Identify which cell holds the provided text, then report its [x, y] central coordinate. 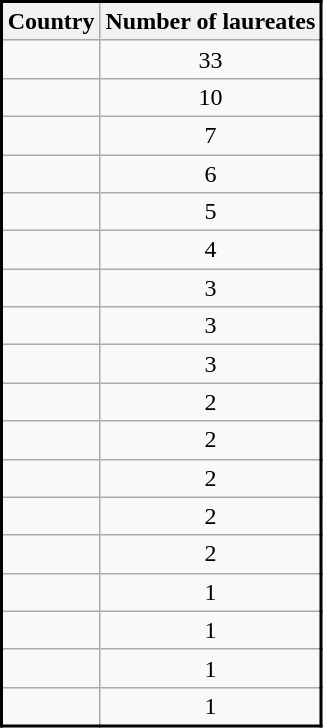
4 [211, 250]
5 [211, 212]
33 [211, 59]
10 [211, 97]
Country [51, 22]
6 [211, 173]
Number of laureates [211, 22]
7 [211, 135]
